Determine the (x, y) coordinate at the center of the cell enclosing the given text.  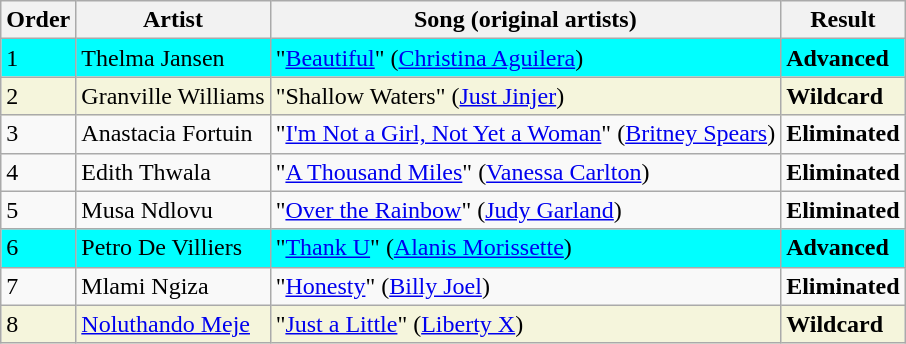
"Shallow Waters" (Just Jinjer) (526, 96)
"A Thousand Miles" (Vanessa Carlton) (526, 172)
Order (38, 20)
"Just a Little" (Liberty X) (526, 324)
Petro De Villiers (173, 248)
5 (38, 210)
"Thank U" (Alanis Morissette) (526, 248)
"Honesty" (Billy Joel) (526, 286)
"Over the Rainbow" (Judy Garland) (526, 210)
8 (38, 324)
Artist (173, 20)
"Beautiful" (Christina Aguilera) (526, 58)
Musa Ndlovu (173, 210)
2 (38, 96)
Edith Thwala (173, 172)
Thelma Jansen (173, 58)
Granville Williams (173, 96)
Song (original artists) (526, 20)
3 (38, 134)
"I'm Not a Girl, Not Yet a Woman" (Britney Spears) (526, 134)
Noluthando Meje (173, 324)
Mlami Ngiza (173, 286)
Anastacia Fortuin (173, 134)
Result (843, 20)
6 (38, 248)
1 (38, 58)
7 (38, 286)
4 (38, 172)
